Capture the cell that displays the provided text and extract its [X, Y] central coordinate. 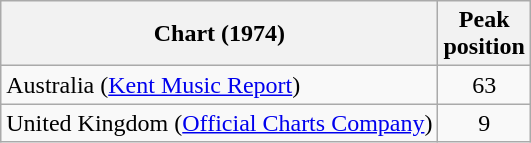
63 [484, 85]
Peak position [484, 34]
Chart (1974) [220, 34]
9 [484, 123]
Australia (Kent Music Report) [220, 85]
United Kingdom (Official Charts Company) [220, 123]
